Capture the cell that displays the provided text and extract its (x, y) central coordinate. 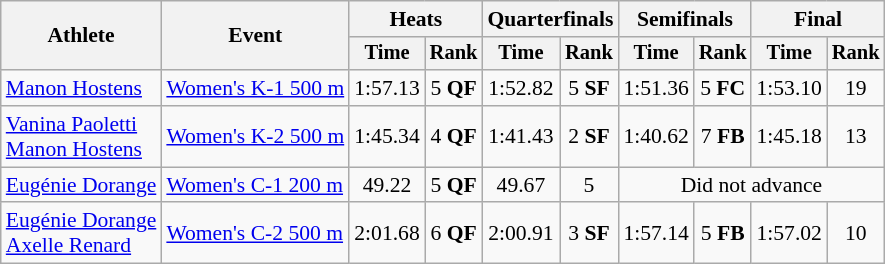
Did not advance (751, 185)
1:45.34 (386, 136)
49.22 (386, 185)
2:00.91 (520, 234)
1:51.36 (656, 88)
13 (856, 136)
1:57.02 (788, 234)
Women's C-2 500 m (255, 234)
4 QF (454, 136)
Athlete (82, 36)
5 SF (590, 88)
5 (590, 185)
6 QF (454, 234)
7 FB (723, 136)
Quarterfinals (550, 19)
2:01.68 (386, 234)
19 (856, 88)
Eugénie Dorange (82, 185)
10 (856, 234)
49.67 (520, 185)
Heats (416, 19)
Manon Hostens (82, 88)
Women's K-2 500 m (255, 136)
1:52.82 (520, 88)
1:40.62 (656, 136)
3 SF (590, 234)
5 FC (723, 88)
1:41.43 (520, 136)
Eugénie DorangeAxelle Renard (82, 234)
Vanina PaolettiManon Hostens (82, 136)
Women's K-1 500 m (255, 88)
1:53.10 (788, 88)
1:57.13 (386, 88)
1:57.14 (656, 234)
Final (818, 19)
2 SF (590, 136)
Women's C-1 200 m (255, 185)
Semifinals (684, 19)
1:45.18 (788, 136)
Event (255, 36)
5 FB (723, 234)
